Provide the [X, Y] coordinate of the cell's center where the given text is located.  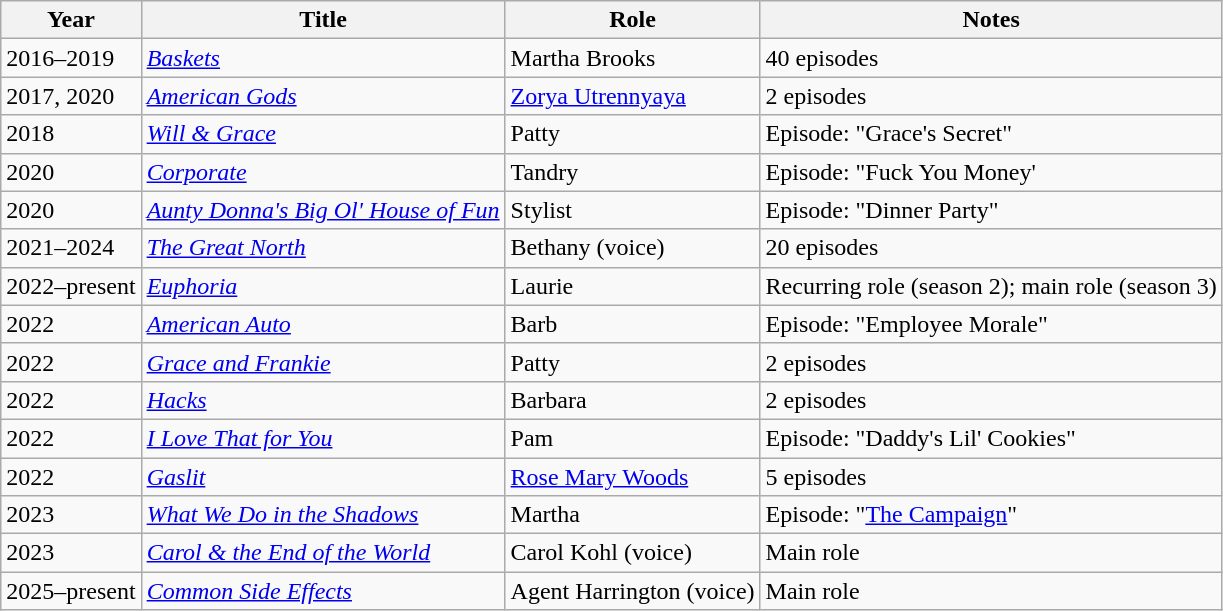
Carol Kohl (voice) [632, 553]
Will & Grace [323, 134]
Rose Mary Woods [632, 477]
Corporate [323, 172]
2016–2019 [71, 58]
5 episodes [991, 477]
40 episodes [991, 58]
Carol & the End of the World [323, 553]
Baskets [323, 58]
2022–present [71, 286]
Episode: "The Campaign" [991, 515]
Aunty Donna's Big Ol' House of Fun [323, 210]
Barb [632, 324]
Episode: "Fuck You Money' [991, 172]
Stylist [632, 210]
Agent Harrington (voice) [632, 591]
Grace and Frankie [323, 362]
Gaslit [323, 477]
The Great North [323, 248]
Pam [632, 438]
Laurie [632, 286]
2017, 2020 [71, 96]
Episode: "Employee Morale" [991, 324]
Common Side Effects [323, 591]
2021–2024 [71, 248]
Recurring role (season 2); main role (season 3) [991, 286]
Title [323, 20]
Role [632, 20]
What We Do in the Shadows [323, 515]
Episode: "Grace's Secret" [991, 134]
2025–present [71, 591]
Zorya Utrennyaya [632, 96]
Episode: "Dinner Party" [991, 210]
Martha [632, 515]
Year [71, 20]
American Auto [323, 324]
Barbara [632, 400]
Hacks [323, 400]
I Love That for You [323, 438]
Euphoria [323, 286]
20 episodes [991, 248]
Episode: "Daddy's Lil' Cookies" [991, 438]
Martha Brooks [632, 58]
Bethany (voice) [632, 248]
Notes [991, 20]
2018 [71, 134]
American Gods [323, 96]
Tandry [632, 172]
